Determine the (X, Y) coordinate at the center of the cell enclosing the given text.  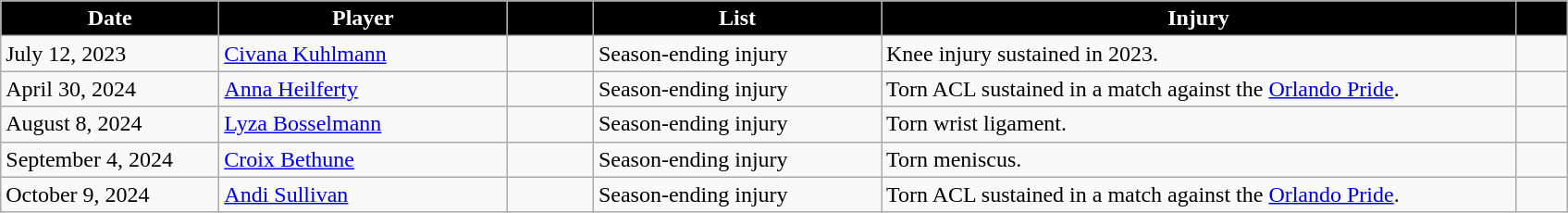
September 4, 2024 (110, 159)
Injury (1198, 19)
Croix Bethune (363, 159)
April 30, 2024 (110, 89)
Andi Sullivan (363, 194)
July 12, 2023 (110, 54)
October 9, 2024 (110, 194)
Knee injury sustained in 2023. (1198, 54)
Date (110, 19)
Torn wrist ligament. (1198, 124)
Anna Heilferty (363, 89)
Torn meniscus. (1198, 159)
Civana Kuhlmann (363, 54)
Lyza Bosselmann (363, 124)
Player (363, 19)
August 8, 2024 (110, 124)
List (736, 19)
